Return [X, Y] of the center of cell containing provided text 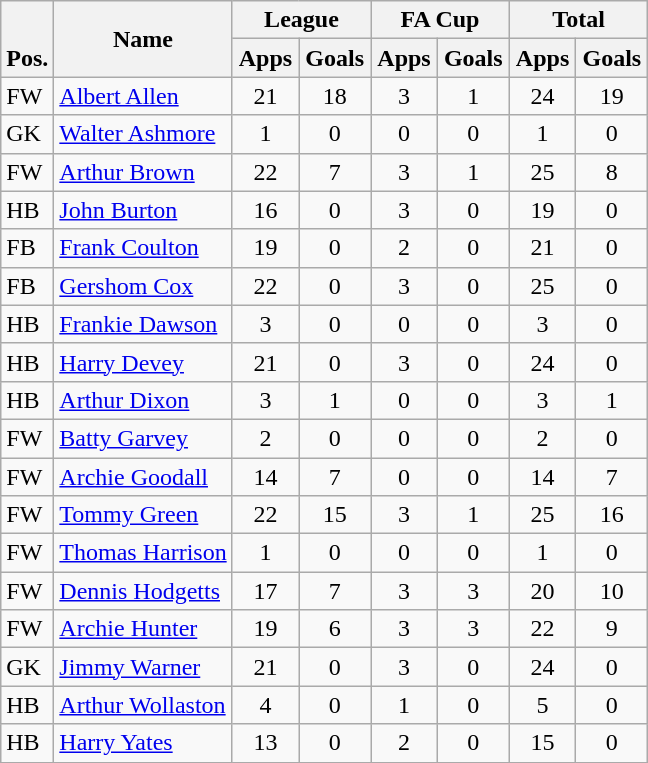
18 [335, 96]
John Burton [143, 210]
Jimmy Warner [143, 667]
10 [612, 591]
Dennis Hodgetts [143, 591]
League [302, 20]
Pos. [28, 39]
Arthur Dixon [143, 400]
Archie Goodall [143, 477]
5 [542, 705]
8 [612, 172]
6 [335, 629]
Walter Ashmore [143, 134]
Harry Devey [143, 362]
Archie Hunter [143, 629]
17 [266, 591]
Tommy Green [143, 515]
Arthur Wollaston [143, 705]
Frankie Dawson [143, 324]
Name [143, 39]
Arthur Brown [143, 172]
Thomas Harrison [143, 553]
Frank Coulton [143, 248]
Harry Yates [143, 743]
Gershom Cox [143, 286]
Batty Garvey [143, 438]
Albert Allen [143, 96]
20 [542, 591]
Total [578, 20]
9 [612, 629]
FA Cup [440, 20]
13 [266, 743]
4 [266, 705]
